Search for the cell housing the specified text and yield its (x, y) center coordinate. 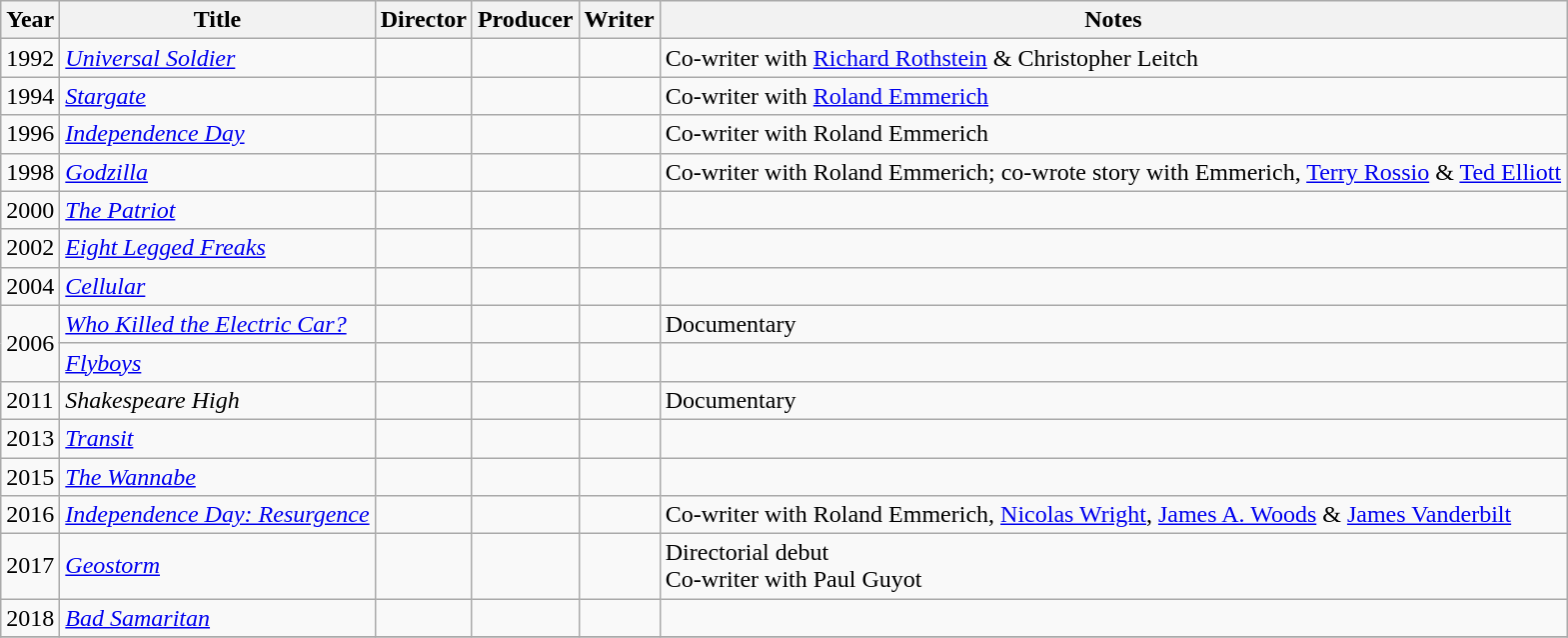
Co-writer with Richard Rothstein & Christopher Leitch (1113, 58)
The Wannabe (218, 477)
Co-writer with Roland Emmerich; co-wrote story with Emmerich, Terry Rossio & Ted Elliott (1113, 172)
Shakespeare High (218, 400)
Year (30, 20)
2002 (30, 248)
Eight Legged Freaks (218, 248)
Co-writer with Roland Emmerich, Nicolas Wright, James A. Woods & James Vanderbilt (1113, 515)
Director (424, 20)
Bad Samaritan (218, 618)
Flyboys (218, 362)
2006 (30, 343)
Godzilla (218, 172)
1996 (30, 134)
Writer (620, 20)
2004 (30, 286)
2011 (30, 400)
Stargate (218, 96)
Cellular (218, 286)
Transit (218, 438)
Universal Soldier (218, 58)
1998 (30, 172)
Independence Day: Resurgence (218, 515)
Title (218, 20)
2018 (30, 618)
2016 (30, 515)
Producer (526, 20)
1992 (30, 58)
Directorial debutCo-writer with Paul Guyot (1113, 566)
2013 (30, 438)
Notes (1113, 20)
1994 (30, 96)
The Patriot (218, 210)
2000 (30, 210)
Independence Day (218, 134)
Geostorm (218, 566)
Who Killed the Electric Car? (218, 324)
2015 (30, 477)
2017 (30, 566)
